Determine the [X, Y] coordinate at the center of the cell enclosing the given text.  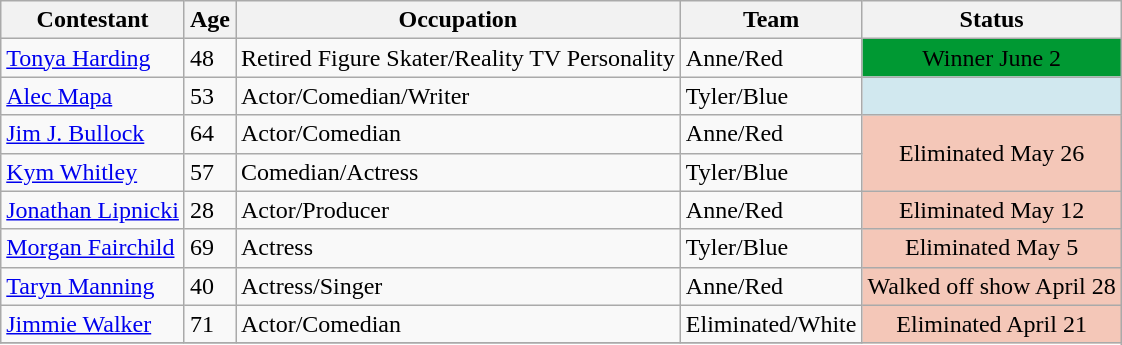
Jim J. Bullock [93, 134]
Eliminated May 12 [992, 210]
Actress/Singer [458, 286]
Occupation [458, 20]
Eliminated May 26 [992, 153]
Alec Mapa [93, 96]
Jimmie Walker [93, 324]
Retired Figure Skater/Reality TV Personality [458, 58]
Jonathan Lipnicki [93, 210]
Team [771, 20]
53 [210, 96]
Status [992, 20]
Actor/Comedian/Writer [458, 96]
Actress [458, 248]
57 [210, 172]
Tonya Harding [93, 58]
40 [210, 286]
Contestant [93, 20]
Eliminated April 21 [992, 324]
Walked off show April 28 [992, 286]
48 [210, 58]
Actor/Producer [458, 210]
Comedian/Actress [458, 172]
Eliminated/White [771, 324]
69 [210, 248]
71 [210, 324]
Winner June 2 [992, 58]
Kym Whitley [93, 172]
28 [210, 210]
Morgan Fairchild [93, 248]
Age [210, 20]
Taryn Manning [93, 286]
Eliminated May 5 [992, 248]
64 [210, 134]
